Return the [X, Y] coordinate for the center point of the cell that contains the specified text.  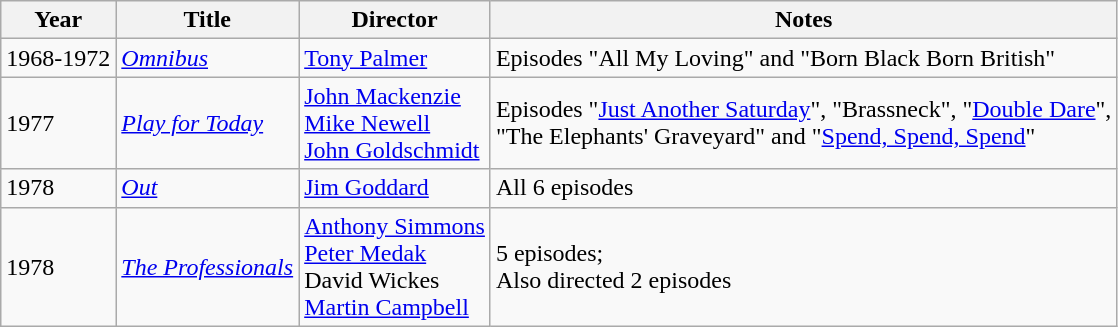
Play for Today [208, 123]
1977 [58, 123]
5 episodes;Also directed 2 episodes [803, 266]
Jim Goddard [395, 188]
Out [208, 188]
Director [395, 20]
1968-1972 [58, 58]
The Professionals [208, 266]
Anthony SimmonsPeter MedakDavid WickesMartin Campbell [395, 266]
Notes [803, 20]
Tony Palmer [395, 58]
Episodes "Just Another Saturday", "Brassneck", "Double Dare","The Elephants' Graveyard" and "Spend, Spend, Spend" [803, 123]
Year [58, 20]
Omnibus [208, 58]
Episodes "All My Loving" and "Born Black Born British" [803, 58]
John MackenzieMike NewellJohn Goldschmidt [395, 123]
Title [208, 20]
All 6 episodes [803, 188]
